Extract the [x, y] coordinate from the center of the cell holding the provided text.  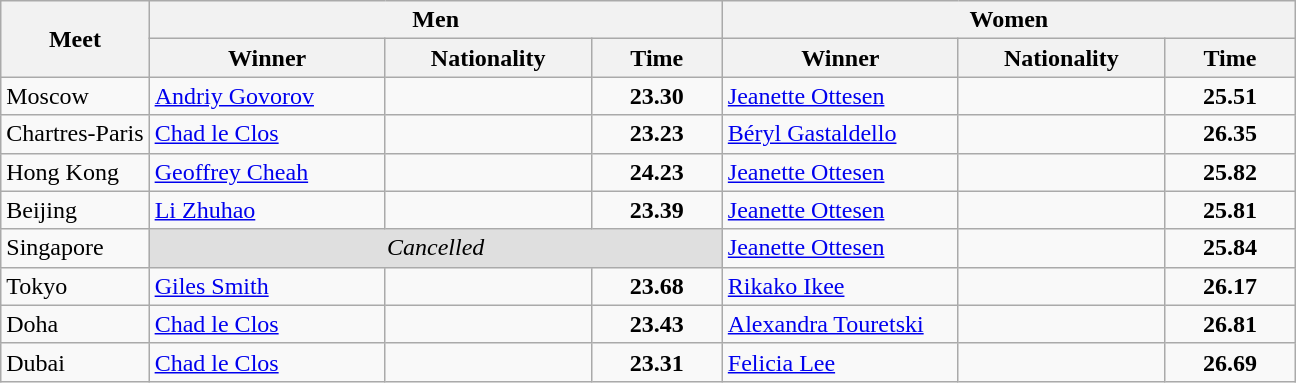
26.81 [1230, 324]
26.35 [1230, 134]
Béryl Gastaldello [840, 134]
Singapore [75, 248]
25.82 [1230, 172]
26.69 [1230, 362]
Dubai [75, 362]
25.51 [1230, 96]
25.81 [1230, 210]
Meet [75, 39]
Doha [75, 324]
24.23 [656, 172]
Rikako Ikee [840, 286]
Giles Smith [267, 286]
Geoffrey Cheah [267, 172]
23.31 [656, 362]
26.17 [1230, 286]
Hong Kong [75, 172]
25.84 [1230, 248]
Moscow [75, 96]
Li Zhuhao [267, 210]
Tokyo [75, 286]
Men [436, 20]
23.39 [656, 210]
23.43 [656, 324]
Chartres-Paris [75, 134]
Felicia Lee [840, 362]
23.68 [656, 286]
Andriy Govorov [267, 96]
23.23 [656, 134]
23.30 [656, 96]
Women [1008, 20]
Alexandra Touretski [840, 324]
Beijing [75, 210]
Cancelled [436, 248]
